Pinpoint the cell where the given text exists, returning its (X, Y) midpoint coordinate. 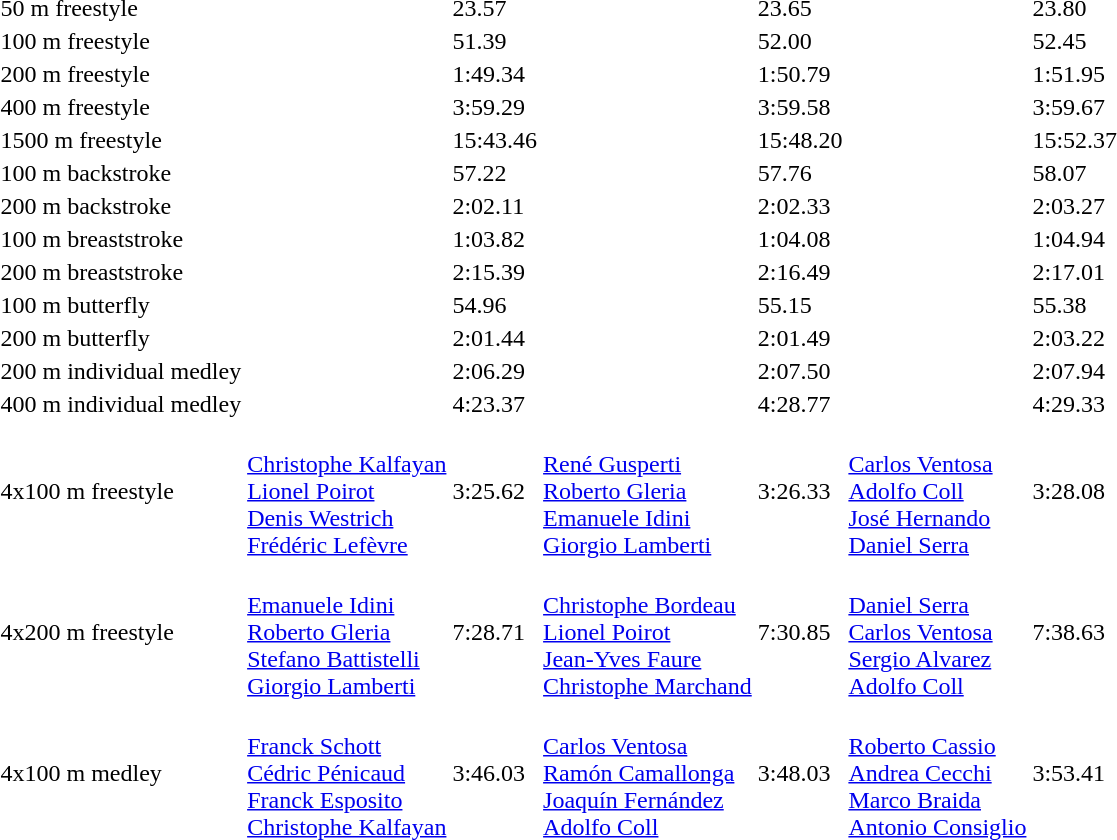
51.39 (495, 41)
Christophe KalfayanLionel PoirotDenis WestrichFrédéric Lefèvre (347, 491)
René GuspertiRoberto GleriaEmanuele IdiniGiorgio Lamberti (648, 491)
55.15 (800, 305)
7:30.85 (800, 632)
2:02.33 (800, 206)
4:28.77 (800, 404)
Emanuele IdiniRoberto GleriaStefano BattistelliGiorgio Lamberti (347, 632)
3:59.58 (800, 107)
4:23.37 (495, 404)
2:01.44 (495, 338)
54.96 (495, 305)
2:01.49 (800, 338)
Daniel SerraCarlos VentosaSergio AlvarezAdolfo Coll (938, 632)
57.76 (800, 173)
15:48.20 (800, 140)
15:43.46 (495, 140)
1:50.79 (800, 74)
Christophe BordeauLionel PoirotJean-Yves FaureChristophe Marchand (648, 632)
2:02.11 (495, 206)
7:28.71 (495, 632)
2:07.50 (800, 371)
1:03.82 (495, 239)
3:59.29 (495, 107)
2:06.29 (495, 371)
3:25.62 (495, 491)
1:49.34 (495, 74)
1:04.08 (800, 239)
52.00 (800, 41)
Carlos VentosaAdolfo CollJosé HernandoDaniel Serra (938, 491)
2:15.39 (495, 272)
2:16.49 (800, 272)
3:26.33 (800, 491)
57.22 (495, 173)
